Capture the cell that displays the provided text and extract its (x, y) central coordinate. 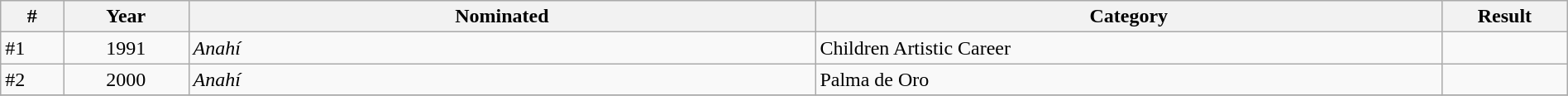
Category (1129, 17)
Year (126, 17)
Palma de Oro (1129, 79)
Result (1505, 17)
#1 (32, 48)
# (32, 17)
#2 (32, 79)
Children Artistic Career (1129, 48)
Nominated (502, 17)
1991 (126, 48)
2000 (126, 79)
